Return (X, Y) of the center of cell containing provided text 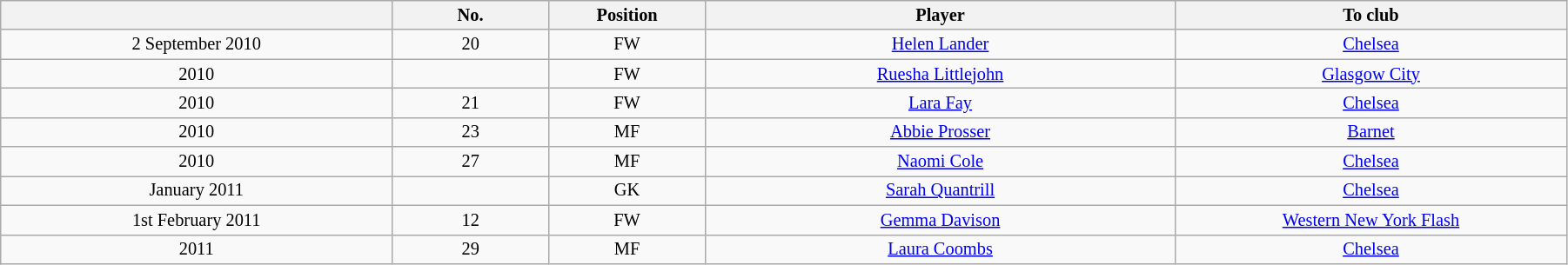
Western New York Flash (1371, 220)
2011 (197, 249)
12 (471, 220)
Sarah Quantrill (941, 190)
Gemma Davison (941, 220)
Laura Coombs (941, 249)
23 (471, 132)
Glasgow City (1371, 74)
2 September 2010 (197, 44)
Ruesha Littlejohn (941, 74)
Lara Fay (941, 103)
GK (627, 190)
No. (471, 15)
Helen Lander (941, 44)
To club (1371, 15)
Position (627, 15)
January 2011 (197, 190)
21 (471, 103)
Abbie Prosser (941, 132)
27 (471, 162)
Player (941, 15)
29 (471, 249)
Naomi Cole (941, 162)
1st February 2011 (197, 220)
Barnet (1371, 132)
20 (471, 44)
